Provide the (X, Y) coordinate of the cell's center where the given text is located.  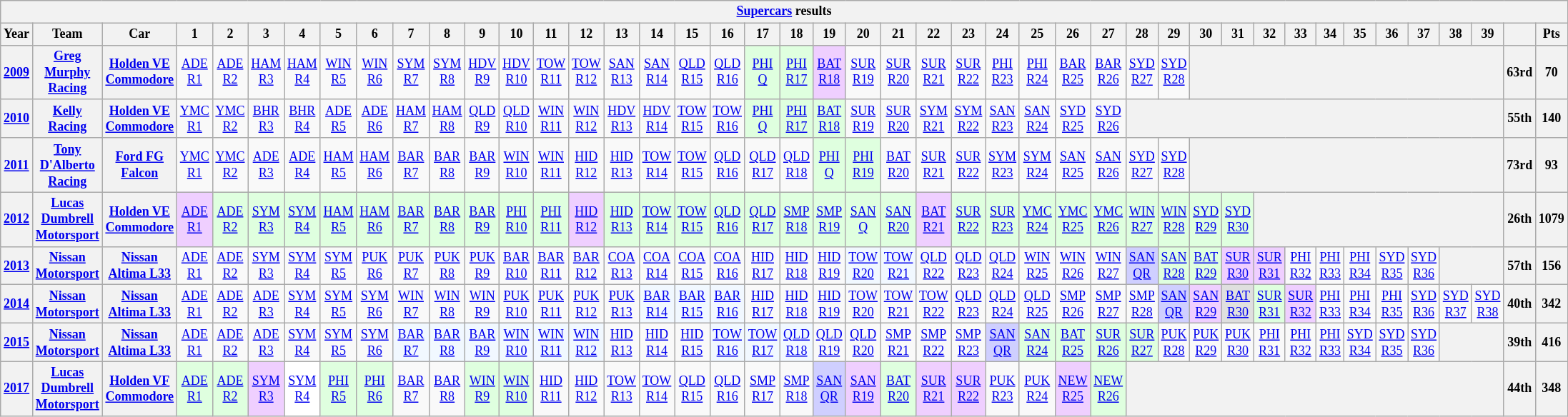
PHIR24 (1037, 72)
PUKR30 (1238, 343)
PUKR8 (447, 266)
SMPR27 (1108, 304)
44th (1519, 388)
COAR15 (692, 266)
PHIR31 (1269, 343)
PUKR13 (622, 304)
BARR15 (692, 304)
PUKR29 (1206, 343)
40th (1519, 304)
SANR29 (1206, 304)
36 (1392, 34)
TOWR13 (622, 388)
25 (1037, 34)
HIDR15 (692, 343)
Kelly Racing (67, 119)
BHRR4 (303, 119)
14 (656, 34)
YMCR26 (1108, 219)
Holden VF Commodore (139, 388)
QLDR25 (1037, 304)
SANR19 (863, 388)
57th (1519, 266)
QLDR9 (482, 119)
17 (762, 34)
Year (17, 34)
PHIR23 (1003, 72)
HDVR13 (622, 119)
BATR21 (933, 219)
HDVR9 (482, 72)
TOWR11 (550, 72)
BARR12 (586, 266)
SYDR25 (1073, 119)
55th (1519, 119)
TOWR17 (762, 343)
12 (586, 34)
NEWR25 (1073, 388)
2017 (17, 388)
156 (1552, 266)
20 (863, 34)
342 (1552, 304)
SYDR34 (1359, 343)
73rd (1519, 165)
BATR30 (1238, 304)
PHIR11 (550, 219)
QLDR22 (933, 266)
11 (550, 34)
7 (412, 34)
18 (797, 34)
SURR26 (1108, 343)
HAMR8 (447, 119)
PHIR35 (1392, 304)
SANR20 (898, 219)
Car (139, 34)
SYDR26 (1108, 119)
SMPR19 (829, 219)
PUKR9 (482, 266)
PUKR10 (517, 304)
ADER4 (303, 165)
WINR28 (1173, 219)
PHIR5 (339, 388)
HIDR11 (550, 388)
16 (728, 34)
SMPR17 (762, 388)
TOWR12 (586, 72)
2011 (17, 165)
WINR8 (447, 304)
TOWR22 (933, 304)
140 (1552, 119)
15 (692, 34)
WINR7 (412, 304)
19 (829, 34)
QLDR20 (863, 343)
BATR29 (1206, 266)
28 (1142, 34)
COAR13 (622, 266)
30 (1206, 34)
SANR13 (622, 72)
NEWR26 (1108, 388)
13 (622, 34)
SANR23 (1003, 119)
Supercars results (784, 11)
PUKR6 (374, 266)
2013 (17, 266)
HAMR7 (412, 119)
COAR14 (656, 266)
Team (67, 34)
33 (1301, 34)
Ford FG Falcon (139, 165)
HAMR4 (303, 72)
PHIR6 (374, 388)
2015 (17, 343)
39th (1519, 343)
3 (266, 34)
SYMR7 (412, 72)
63rd (1519, 72)
35 (1359, 34)
SMPR28 (1142, 304)
2012 (17, 219)
SURR32 (1301, 304)
SANR26 (1108, 165)
2010 (17, 119)
Tony D'Alberto Racing (67, 165)
QLDR10 (517, 119)
9 (482, 34)
24 (1003, 34)
WINR5 (339, 72)
BATR25 (1073, 343)
10 (517, 34)
70 (1552, 72)
2009 (17, 72)
348 (1552, 388)
SYMR8 (447, 72)
YMCR25 (1073, 219)
HDVR14 (656, 119)
5 (339, 34)
SMPR21 (898, 343)
SYDR38 (1488, 304)
8 (447, 34)
93 (1552, 165)
21 (898, 34)
Pts (1552, 34)
1 (194, 34)
PUKR24 (1037, 388)
SMPR22 (933, 343)
22 (933, 34)
37 (1424, 34)
YMCR24 (1037, 219)
2014 (17, 304)
SMPR26 (1073, 304)
SMPR23 (968, 343)
4 (303, 34)
SANR28 (1173, 266)
SYMR23 (1003, 165)
SYMR22 (968, 119)
SYMR21 (933, 119)
SURR27 (1142, 343)
416 (1552, 343)
SYDR37 (1455, 304)
WINR25 (1037, 266)
1079 (1552, 219)
23 (968, 34)
39 (1488, 34)
26th (1519, 219)
34 (1331, 34)
29 (1173, 34)
31 (1238, 34)
Greg Murphy Racing (67, 72)
PUKR7 (412, 266)
PUKR28 (1173, 343)
ADER5 (339, 119)
2 (230, 34)
SANR14 (656, 72)
SANQ (863, 219)
SYDR29 (1206, 219)
WINR26 (1073, 266)
HAMR3 (266, 72)
SYDR30 (1238, 219)
PHIR10 (517, 219)
BARR14 (656, 304)
SYMR24 (1037, 165)
WINR6 (374, 72)
BARR11 (550, 266)
COAR16 (728, 266)
SURR23 (1003, 219)
HDVR10 (517, 72)
PUKR23 (1003, 388)
HIDR14 (656, 343)
BARR16 (728, 304)
27 (1108, 34)
38 (1455, 34)
6 (374, 34)
BARR26 (1108, 72)
BARR10 (517, 266)
BHRR3 (266, 119)
PUKR11 (550, 304)
SURR30 (1238, 266)
PUKR12 (586, 304)
26 (1073, 34)
PHIR19 (863, 165)
BARR25 (1073, 72)
32 (1269, 34)
QLDR19 (829, 343)
ADER6 (374, 119)
SANR25 (1073, 165)
